Return the [X, Y] coordinate for the center point of the cell that contains the specified text.  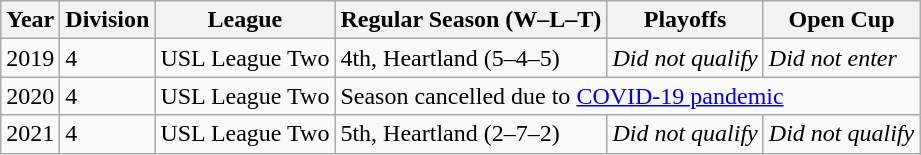
2020 [30, 96]
Season cancelled due to COVID-19 pandemic [628, 96]
Did not enter [841, 58]
Division [108, 20]
Regular Season (W–L–T) [471, 20]
5th, Heartland (2–7–2) [471, 134]
2021 [30, 134]
Open Cup [841, 20]
Year [30, 20]
4th, Heartland (5–4–5) [471, 58]
2019 [30, 58]
League [245, 20]
Playoffs [685, 20]
